Output the [X, Y] coordinate of the center of the cell containing the given text.  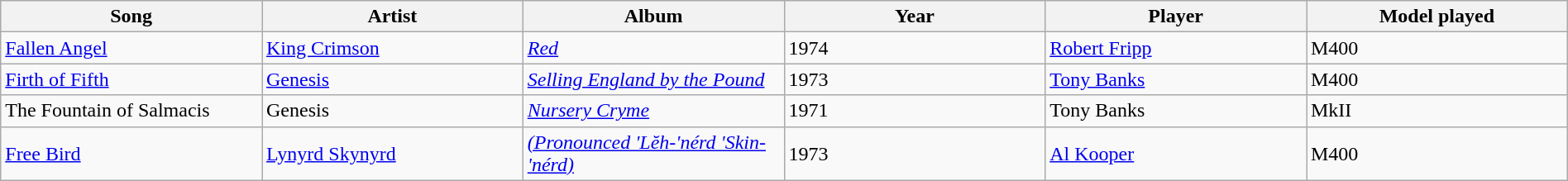
Song [131, 17]
Lynyrd Skynyrd [392, 154]
Artist [392, 17]
1974 [915, 48]
Firth of Fifth [131, 79]
Model played [1437, 17]
Selling England by the Pound [653, 79]
Red [653, 48]
Player [1176, 17]
Free Bird [131, 154]
Robert Fripp [1176, 48]
King Crimson [392, 48]
Album [653, 17]
1971 [915, 111]
Nursery Cryme [653, 111]
The Fountain of Salmacis [131, 111]
MkII [1437, 111]
Year [915, 17]
(Pronounced 'Lĕh-'nérd 'Skin-'nérd) [653, 154]
Al Kooper [1176, 154]
Fallen Angel [131, 48]
